Determine the (x, y) coordinate at the center of the cell enclosing the given text.  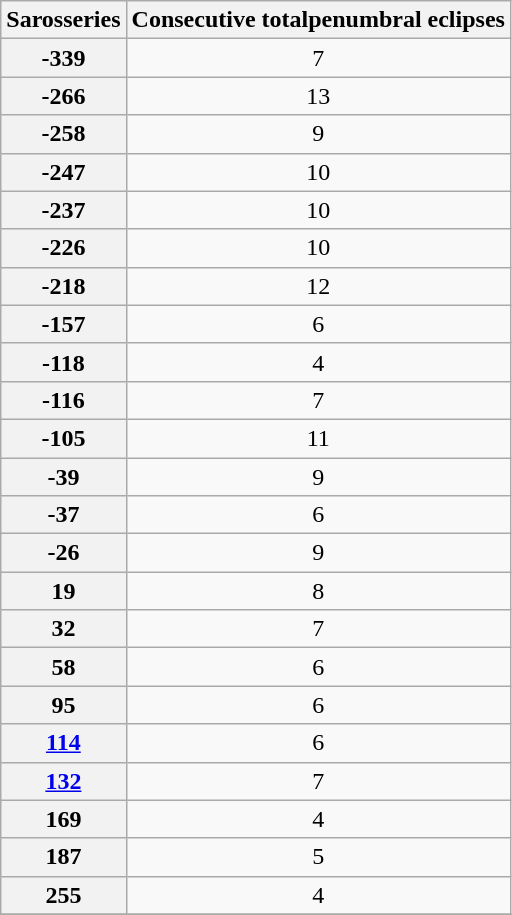
Consecutive totalpenumbral eclipses (318, 20)
132 (64, 781)
-26 (64, 553)
-339 (64, 58)
-258 (64, 134)
-157 (64, 324)
Sarosseries (64, 20)
169 (64, 819)
13 (318, 96)
-105 (64, 438)
58 (64, 667)
11 (318, 438)
8 (318, 591)
-247 (64, 172)
95 (64, 705)
-266 (64, 96)
114 (64, 743)
-237 (64, 210)
32 (64, 629)
19 (64, 591)
5 (318, 857)
255 (64, 895)
12 (318, 286)
187 (64, 857)
-118 (64, 362)
-37 (64, 515)
-226 (64, 248)
-39 (64, 477)
-116 (64, 400)
-218 (64, 286)
